From the cell containing the given text, extract its center point as (x, y) coordinate. 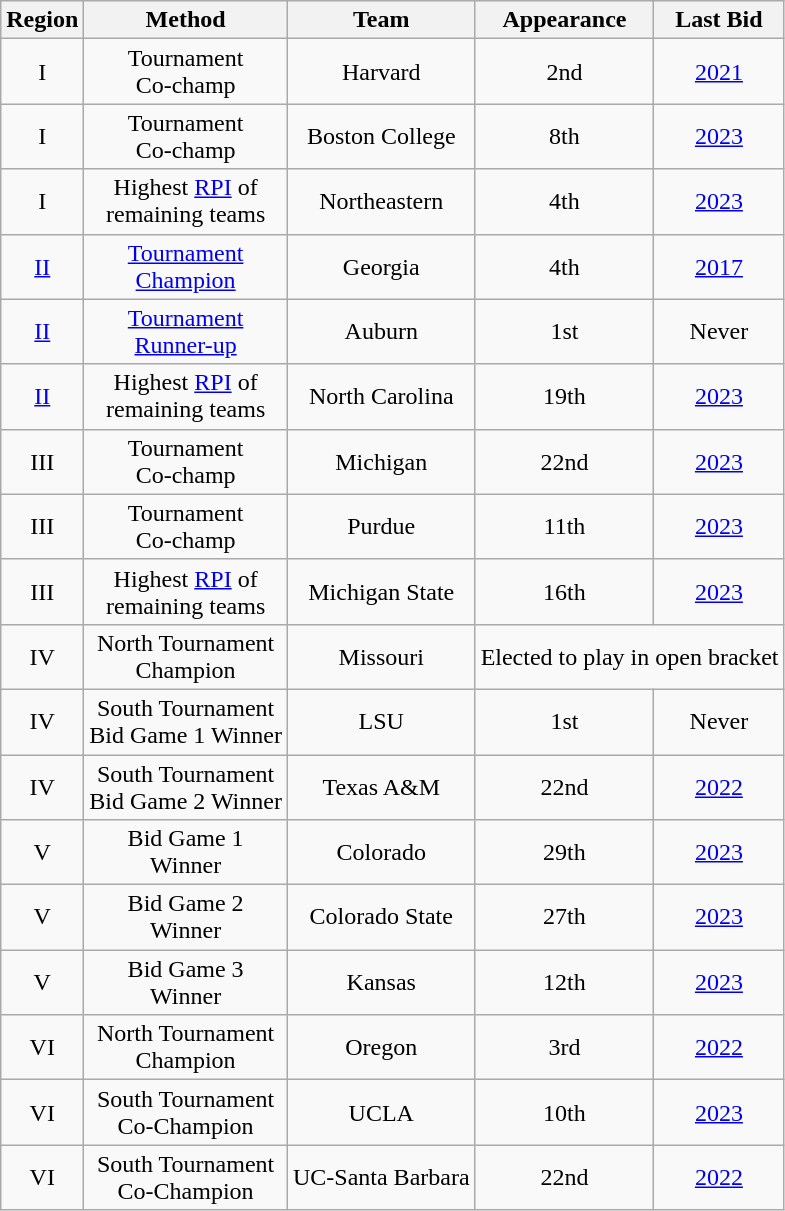
Elected to play in open bracket (630, 656)
Bid Game 3Winner (186, 982)
Missouri (381, 656)
Bid Game 2Winner (186, 918)
Bid Game 1Winner (186, 852)
2017 (719, 266)
3rd (564, 1048)
16th (564, 592)
Method (186, 20)
29th (564, 852)
Auburn (381, 332)
Boston College (381, 136)
Last Bid (719, 20)
Texas A&M (381, 786)
Northeastern (381, 202)
Appearance (564, 20)
South TournamentBid Game 1 Winner (186, 722)
UC-Santa Barbara (381, 1178)
2021 (719, 72)
LSU (381, 722)
Harvard (381, 72)
27th (564, 918)
Oregon (381, 1048)
Kansas (381, 982)
Team (381, 20)
19th (564, 396)
10th (564, 1112)
South TournamentBid Game 2 Winner (186, 786)
North Carolina (381, 396)
Michigan State (381, 592)
Georgia (381, 266)
UCLA (381, 1112)
Colorado State (381, 918)
Purdue (381, 526)
Michigan (381, 462)
TournamentRunner-up (186, 332)
TournamentChampion (186, 266)
Region (42, 20)
12th (564, 982)
11th (564, 526)
Colorado (381, 852)
2nd (564, 72)
8th (564, 136)
